Return [x, y] of the center of cell containing provided text 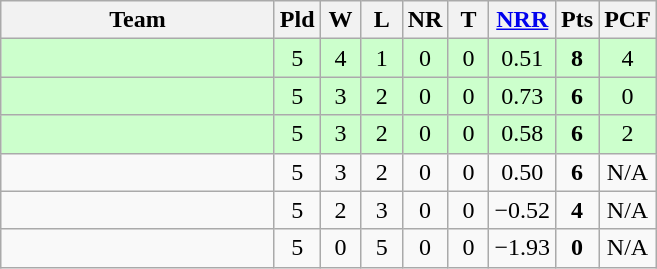
Pts [578, 20]
W [340, 20]
NR [425, 20]
NRR [522, 20]
−0.52 [522, 210]
PCF [628, 20]
0.73 [522, 96]
1 [382, 58]
Pld [297, 20]
0.50 [522, 172]
0.51 [522, 58]
Team [138, 20]
L [382, 20]
8 [578, 58]
−1.93 [522, 248]
0.58 [522, 134]
T [468, 20]
